Find where the given text appears and provide that cell's center as [x, y] coordinate. 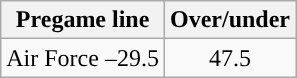
47.5 [230, 58]
Pregame line [83, 20]
Air Force –29.5 [83, 58]
Over/under [230, 20]
